For the text-containing cell, return its midpoint in (x, y) coordinate format. 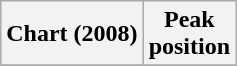
Peakposition (189, 34)
Chart (2008) (72, 34)
